Return the (x, y) coordinate for the center point of the cell that contains the specified text.  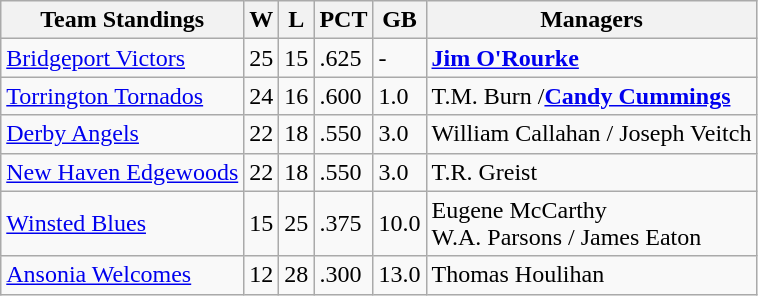
Eugene McCarthy W.A. Parsons / James Eaton (592, 224)
.625 (344, 58)
24 (262, 96)
New Haven Edgewoods (122, 172)
T.M. Burn /Candy Cummings (592, 96)
13.0 (400, 275)
Derby Angels (122, 134)
Ansonia Welcomes (122, 275)
- (400, 58)
10.0 (400, 224)
.600 (344, 96)
Winsted Blues (122, 224)
Torrington Tornados (122, 96)
Thomas Houlihan (592, 275)
PCT (344, 20)
L (296, 20)
28 (296, 275)
Bridgeport Victors (122, 58)
T.R. Greist (592, 172)
12 (262, 275)
.300 (344, 275)
Managers (592, 20)
GB (400, 20)
William Callahan / Joseph Veitch (592, 134)
Team Standings (122, 20)
16 (296, 96)
.375 (344, 224)
W (262, 20)
Jim O'Rourke (592, 58)
1.0 (400, 96)
